Pinpoint the cell where the given text exists, returning its [x, y] midpoint coordinate. 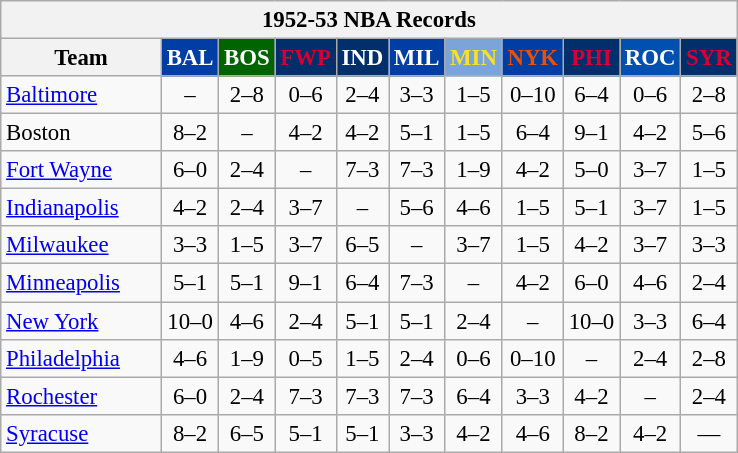
Fort Wayne [82, 170]
MIN [474, 58]
0–5 [306, 358]
ROC [650, 58]
SYR [709, 58]
PHI [591, 58]
BOS [247, 58]
5–0 [591, 170]
NYK [532, 58]
Minneapolis [82, 283]
Baltimore [82, 95]
IND [362, 58]
BAL [190, 58]
New York [82, 321]
1952-53 NBA Records [369, 20]
Rochester [82, 396]
— [709, 433]
MIL [417, 58]
Indianapolis [82, 208]
Boston [82, 133]
FWP [306, 58]
Syracuse [82, 433]
Philadelphia [82, 358]
Team [82, 58]
Milwaukee [82, 245]
